Identify which cell holds the provided text, then report its (x, y) central coordinate. 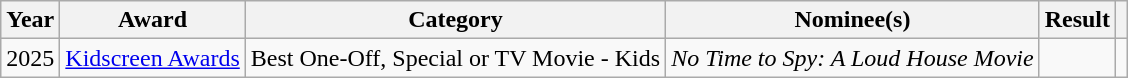
Kidscreen Awards (152, 58)
2025 (30, 58)
No Time to Spy: A Loud House Movie (853, 58)
Year (30, 20)
Award (152, 20)
Best One-Off, Special or TV Movie - Kids (455, 58)
Nominee(s) (853, 20)
Result (1077, 20)
Category (455, 20)
